Output the [x, y] coordinate of the center of the cell containing the given text.  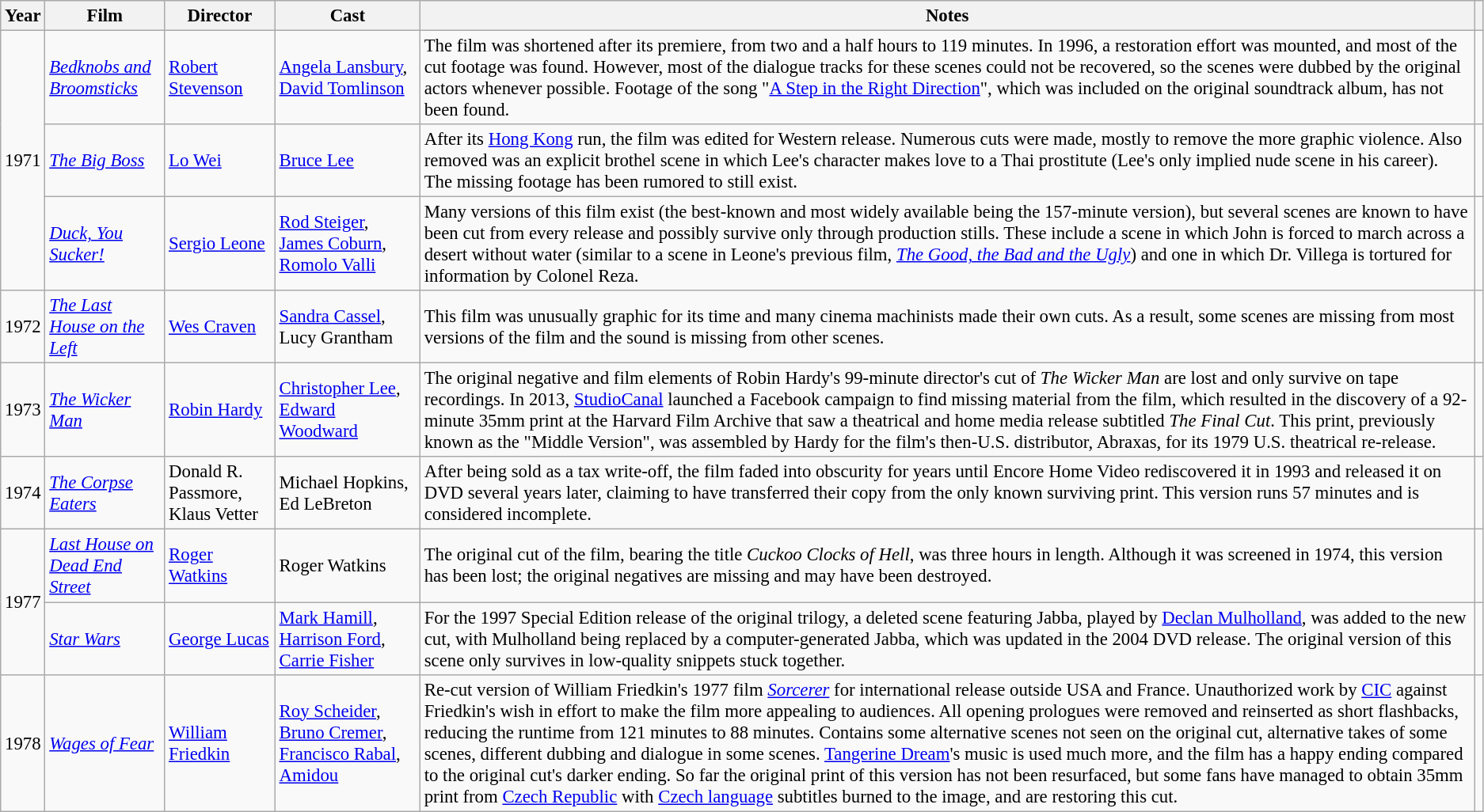
Roy Scheider, Bruno Cremer, Francisco Rabal, Amidou [347, 742]
Robin Hardy [220, 410]
Michael Hopkins, Ed LeBreton [347, 494]
The Last House on the Left [105, 327]
Rod Steiger, James Coburn, Romolo Valli [347, 244]
The Corpse Eaters [105, 494]
Mark Hamill, Harrison Ford, Carrie Fisher [347, 639]
Robert Stevenson [220, 78]
1974 [23, 494]
Film [105, 16]
Sandra Cassel, Lucy Grantham [347, 327]
Duck, You Sucker! [105, 244]
Notes [947, 16]
George Lucas [220, 639]
The Big Boss [105, 161]
Wages of Fear [105, 742]
Star Wars [105, 639]
Bedknobs and Broomsticks [105, 78]
1972 [23, 327]
Last House on Dead End Street [105, 566]
1973 [23, 410]
1971 [23, 161]
Christopher Lee, Edward Woodward [347, 410]
The Wicker Man [105, 410]
William Friedkin [220, 742]
1977 [23, 601]
Bruce Lee [347, 161]
Year [23, 16]
Angela Lansbury, David Tomlinson [347, 78]
Wes Craven [220, 327]
Director [220, 16]
Sergio Leone [220, 244]
1978 [23, 742]
Lo Wei [220, 161]
Cast [347, 16]
Donald R. Passmore, Klaus Vetter [220, 494]
